For the text-containing cell, return its midpoint in [x, y] coordinate format. 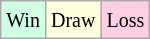
Loss [126, 20]
Win [24, 20]
Draw [72, 20]
